From the cell containing the given text, extract its center point as (x, y) coordinate. 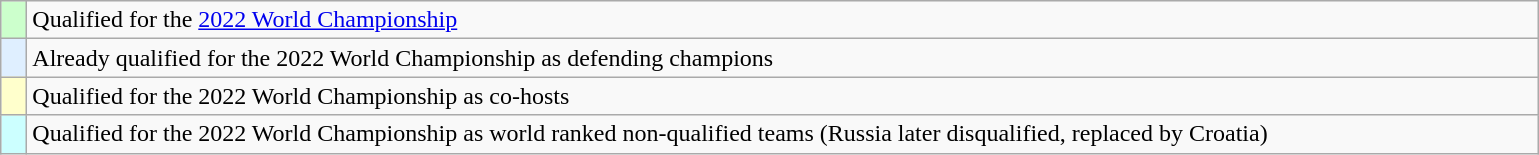
Qualified for the 2022 World Championship as world ranked non-qualified teams (Russia later disqualified, replaced by Croatia) (782, 134)
Already qualified for the 2022 World Championship as defending champions (782, 58)
Qualified for the 2022 World Championship as co-hosts (782, 96)
Qualified for the 2022 World Championship (782, 20)
